Scan for the cell matching the given text and deliver its [X, Y] coordinate at center. 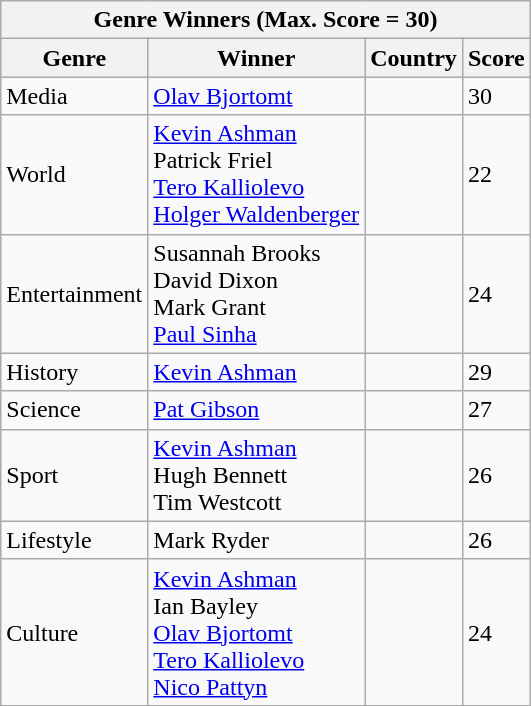
World [74, 174]
Culture [74, 632]
Kevin AshmanIan BayleyOlav BjortomtTero KalliolevoNico Pattyn [256, 632]
Country [414, 58]
Kevin Ashman [256, 372]
Mark Ryder [256, 540]
Entertainment [74, 294]
Kevin AshmanPatrick FrielTero KalliolevoHolger Waldenberger [256, 174]
30 [496, 96]
Science [74, 410]
22 [496, 174]
27 [496, 410]
Olav Bjortomt [256, 96]
Pat Gibson [256, 410]
Winner [256, 58]
Susannah BrooksDavid DixonMark GrantPaul Sinha [256, 294]
Genre [74, 58]
Media [74, 96]
Sport [74, 475]
Kevin AshmanHugh BennettTim Westcott [256, 475]
Genre Winners (Max. Score = 30) [266, 20]
Lifestyle [74, 540]
29 [496, 372]
History [74, 372]
Score [496, 58]
